Scan for the cell matching the given text and deliver its (X, Y) coordinate at center. 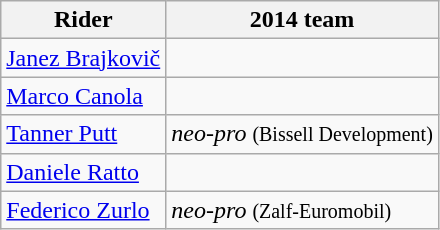
Tanner Putt (84, 134)
Marco Canola (84, 96)
Daniele Ratto (84, 172)
neo-pro (Bissell Development) (302, 134)
Rider (84, 20)
Janez Brajkovič (84, 58)
Federico Zurlo (84, 210)
2014 team (302, 20)
neo-pro (Zalf-Euromobil) (302, 210)
